Provide the (x, y) coordinate of the cell's center where the given text is located.  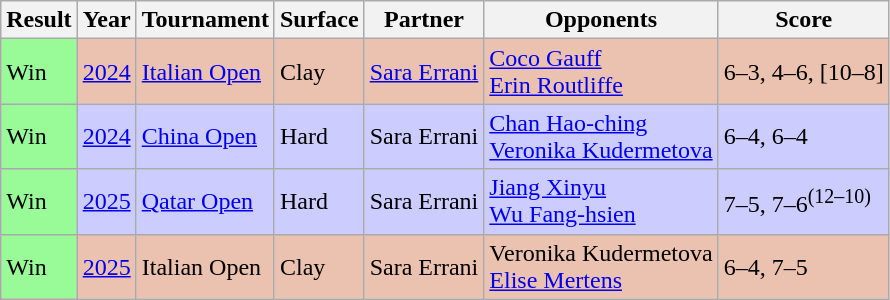
7–5, 7–6(12–10) (804, 202)
Year (106, 20)
Veronika Kudermetova Elise Mertens (601, 266)
Coco Gauff Erin Routliffe (601, 72)
6–4, 6–4 (804, 136)
Result (39, 20)
Qatar Open (205, 202)
Score (804, 20)
Opponents (601, 20)
Jiang Xinyu Wu Fang-hsien (601, 202)
Partner (424, 20)
China Open (205, 136)
Surface (319, 20)
6–4, 7–5 (804, 266)
Chan Hao-ching Veronika Kudermetova (601, 136)
6–3, 4–6, [10–8] (804, 72)
Tournament (205, 20)
